Identify which cell holds the provided text, then report its (X, Y) central coordinate. 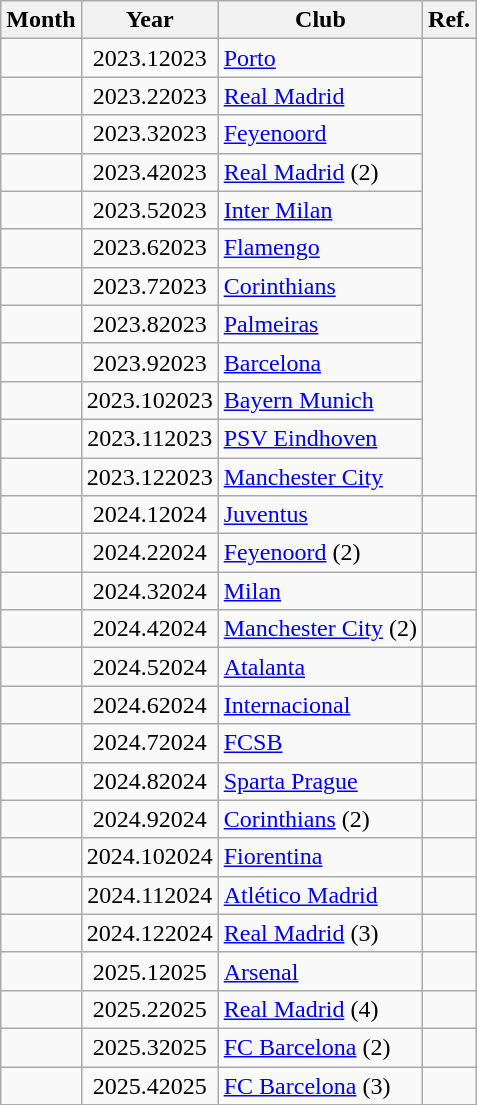
2023.52023 (150, 210)
2023.22023 (150, 96)
Real Madrid (2) (320, 172)
2024.62024 (150, 705)
2024.72024 (150, 743)
2023.32023 (150, 134)
2025.12025 (150, 971)
Inter Milan (320, 210)
2023.122023 (150, 477)
2023.12023 (150, 58)
Palmeiras (320, 324)
2024.32024 (150, 591)
2024.112024 (150, 895)
2024.122024 (150, 933)
Sparta Prague (320, 781)
FCSB (320, 743)
Porto (320, 58)
FC Barcelona (3) (320, 1085)
2023.82023 (150, 324)
Fiorentina (320, 857)
2024.22024 (150, 553)
Manchester City (320, 477)
2025.42025 (150, 1085)
Year (150, 20)
Manchester City (2) (320, 629)
Atlético Madrid (320, 895)
Real Madrid (3) (320, 933)
2023.72023 (150, 286)
2024.12024 (150, 515)
Atalanta (320, 667)
Milan (320, 591)
Internacional (320, 705)
2025.32025 (150, 1047)
FC Barcelona (2) (320, 1047)
Ref. (450, 20)
2024.52024 (150, 667)
Feyenoord (320, 134)
2024.82024 (150, 781)
2023.102023 (150, 400)
Club (320, 20)
Juventus (320, 515)
PSV Eindhoven (320, 438)
2024.92024 (150, 819)
2024.102024 (150, 857)
2023.62023 (150, 248)
Arsenal (320, 971)
Feyenoord (2) (320, 553)
Real Madrid (320, 96)
2023.112023 (150, 438)
Corinthians (2) (320, 819)
2023.42023 (150, 172)
Corinthians (320, 286)
2025.22025 (150, 1009)
Flamengo (320, 248)
Month (41, 20)
Bayern Munich (320, 400)
Barcelona (320, 362)
2023.92023 (150, 362)
Real Madrid (4) (320, 1009)
2024.42024 (150, 629)
